Provide the (x, y) coordinate of the cell's center where the given text is located.  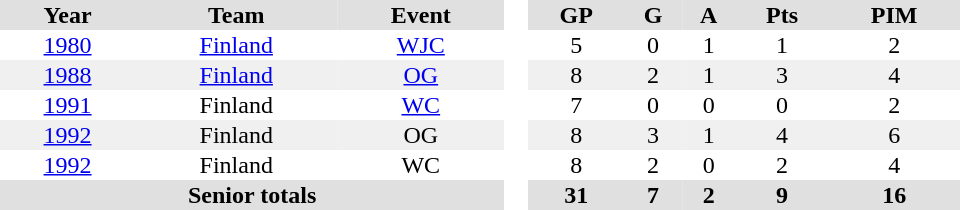
6 (894, 135)
G (652, 15)
9 (782, 195)
GP (576, 15)
31 (576, 195)
1980 (68, 45)
A (709, 15)
5 (576, 45)
1988 (68, 75)
Team (236, 15)
PIM (894, 15)
Pts (782, 15)
1991 (68, 105)
Event (420, 15)
Year (68, 15)
WJC (420, 45)
16 (894, 195)
Senior totals (252, 195)
